Return [x, y] of the center of cell containing provided text 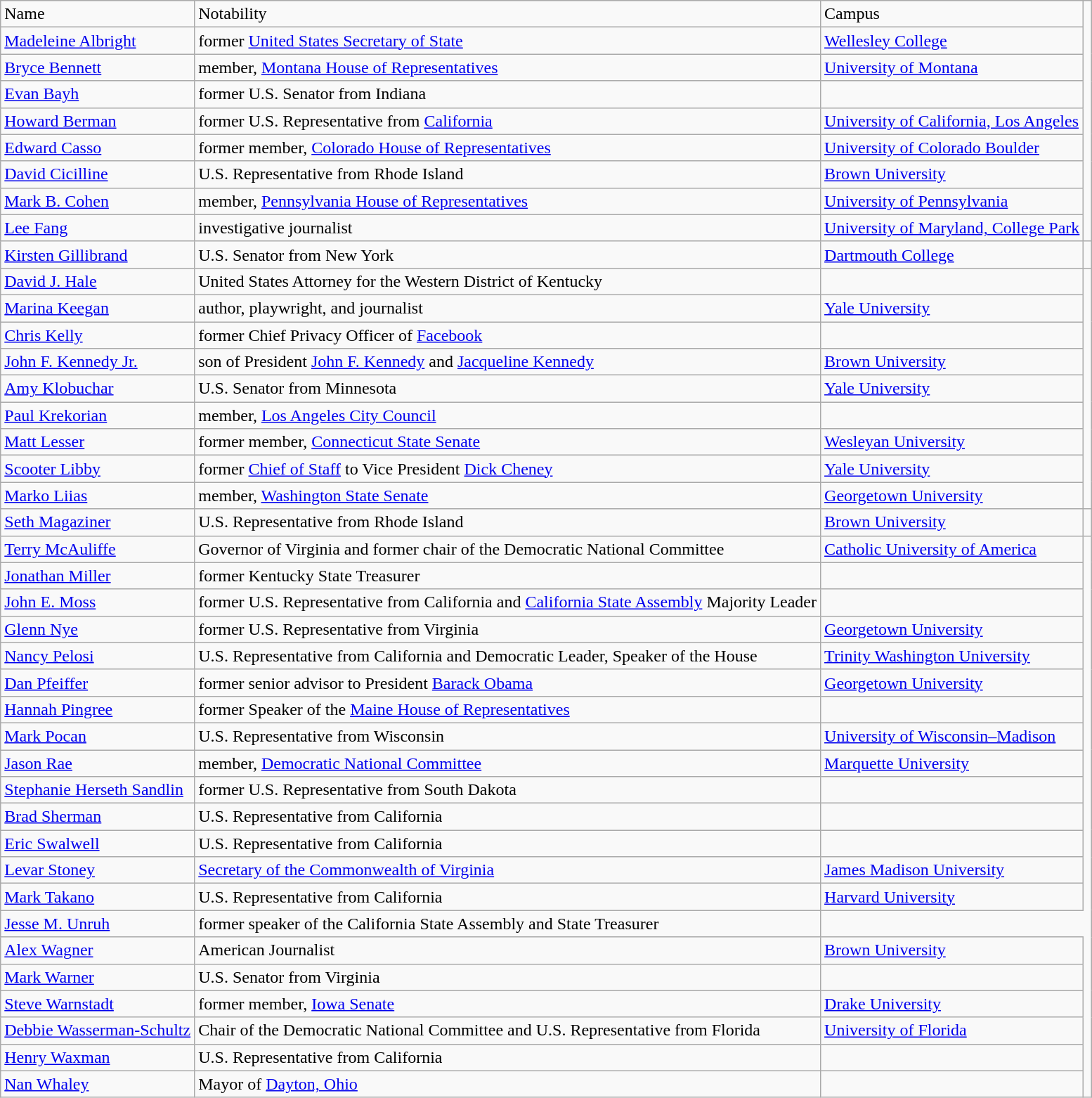
Evan Bayh [98, 94]
American Journalist [507, 950]
Matt Lesser [98, 442]
Debbie Wasserman-Schultz [98, 1031]
Amy Klobuchar [98, 389]
Governor of Virginia and former chair of the Democratic National Committee [507, 549]
Chris Kelly [98, 335]
Jason Rae [98, 763]
Secretary of the Commonwealth of Virginia [507, 870]
author, playwright, and journalist [507, 308]
Marina Keegan [98, 308]
Mark Warner [98, 977]
Kirsten Gillibrand [98, 254]
former senior advisor to President Barack Obama [507, 683]
Mark B. Cohen [98, 201]
Dan Pfeiffer [98, 683]
U.S. Senator from Minnesota [507, 389]
Marquette University [952, 763]
former U.S. Representative from California [507, 121]
John F. Kennedy Jr. [98, 362]
Stephanie Herseth Sandlin [98, 790]
University of Montana [952, 67]
Campus [952, 14]
University of Florida [952, 1031]
Edward Casso [98, 148]
James Madison University [952, 870]
Mayor of Dayton, Ohio [507, 1084]
Name [98, 14]
University of Wisconsin–Madison [952, 736]
Seth Magaziner [98, 522]
former member, Colorado House of Representatives [507, 148]
Trinity Washington University [952, 656]
Brad Sherman [98, 817]
Wesleyan University [952, 442]
Notability [507, 14]
former speaker of the California State Assembly and State Treasurer [507, 924]
member, Pennsylvania House of Representatives [507, 201]
Scooter Libby [98, 469]
Howard Berman [98, 121]
Harvard University [952, 897]
Henry Waxman [98, 1057]
Marko Liias [98, 496]
Terry McAuliffe [98, 549]
University of Maryland, College Park [952, 228]
Nancy Pelosi [98, 656]
member, Democratic National Committee [507, 763]
former member, Connecticut State Senate [507, 442]
son of President John F. Kennedy and Jacqueline Kennedy [507, 362]
Jesse M. Unruh [98, 924]
Drake University [952, 1004]
Madeleine Albright [98, 41]
investigative journalist [507, 228]
Wellesley College [952, 41]
former Speaker of the Maine House of Representatives [507, 709]
Catholic University of America [952, 549]
David J. Hale [98, 281]
Levar Stoney [98, 870]
former member, Iowa Senate [507, 1004]
former U.S. Representative from South Dakota [507, 790]
Eric Swalwell [98, 844]
member, Washington State Senate [507, 496]
Paul Krekorian [98, 415]
former U.S. Representative from Virginia [507, 629]
former Kentucky State Treasurer [507, 576]
University of Pennsylvania [952, 201]
U.S. Senator from New York [507, 254]
David Cicilline [98, 174]
Steve Warnstadt [98, 1004]
John E. Moss [98, 602]
former U.S. Representative from California and California State Assembly Majority Leader [507, 602]
U.S. Representative from California and Democratic Leader, Speaker of the House [507, 656]
University of Colorado Boulder [952, 148]
Glenn Nye [98, 629]
member, Los Angeles City Council [507, 415]
Alex Wagner [98, 950]
former Chief Privacy Officer of Facebook [507, 335]
U.S. Senator from Virginia [507, 977]
Mark Takano [98, 897]
Bryce Bennett [98, 67]
former Chief of Staff to Vice President Dick Cheney [507, 469]
Nan Whaley [98, 1084]
former U.S. Senator from Indiana [507, 94]
Hannah Pingree [98, 709]
Jonathan Miller [98, 576]
member, Montana House of Representatives [507, 67]
United States Attorney for the Western District of Kentucky [507, 281]
U.S. Representative from Wisconsin [507, 736]
former United States Secretary of State [507, 41]
Mark Pocan [98, 736]
Chair of the Democratic National Committee and U.S. Representative from Florida [507, 1031]
Lee Fang [98, 228]
University of California, Los Angeles [952, 121]
Dartmouth College [952, 254]
